Extract the (X, Y) coordinate from the center of the cell holding the provided text.  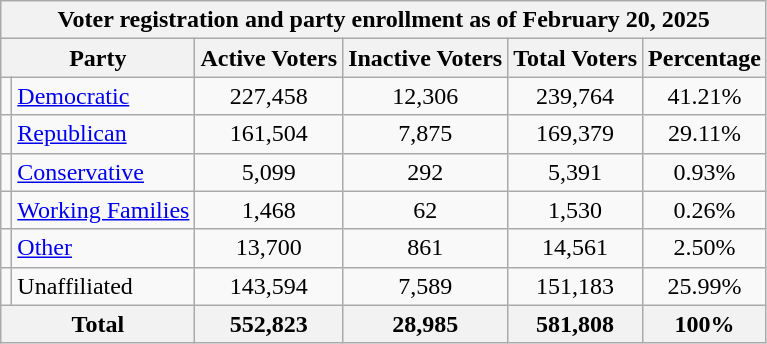
227,458 (269, 96)
25.99% (705, 286)
Percentage (705, 58)
552,823 (269, 324)
Democratic (104, 96)
12,306 (426, 96)
Inactive Voters (426, 58)
5,099 (269, 172)
861 (426, 248)
143,594 (269, 286)
292 (426, 172)
1,468 (269, 210)
28,985 (426, 324)
161,504 (269, 134)
581,808 (576, 324)
151,183 (576, 286)
Other (104, 248)
Voter registration and party enrollment as of February 20, 2025 (384, 20)
100% (705, 324)
0.26% (705, 210)
62 (426, 210)
5,391 (576, 172)
2.50% (705, 248)
29.11% (705, 134)
7,589 (426, 286)
Party (98, 58)
Working Families (104, 210)
Conservative (104, 172)
13,700 (269, 248)
169,379 (576, 134)
Republican (104, 134)
1,530 (576, 210)
Active Voters (269, 58)
14,561 (576, 248)
Total (98, 324)
Unaffiliated (104, 286)
Total Voters (576, 58)
0.93% (705, 172)
7,875 (426, 134)
239,764 (576, 96)
41.21% (705, 96)
